Pinpoint the cell where the given text exists, returning its (x, y) midpoint coordinate. 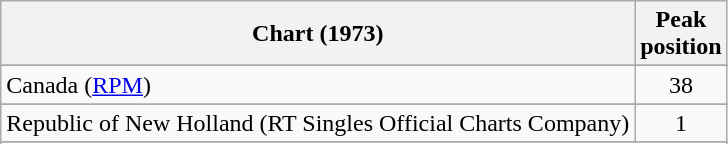
1 (681, 123)
Peakposition (681, 34)
Chart (1973) (318, 34)
38 (681, 85)
Canada (RPM) (318, 85)
Republic of New Holland (RT Singles Official Charts Company) (318, 123)
